Capture the cell that displays the provided text and extract its [x, y] central coordinate. 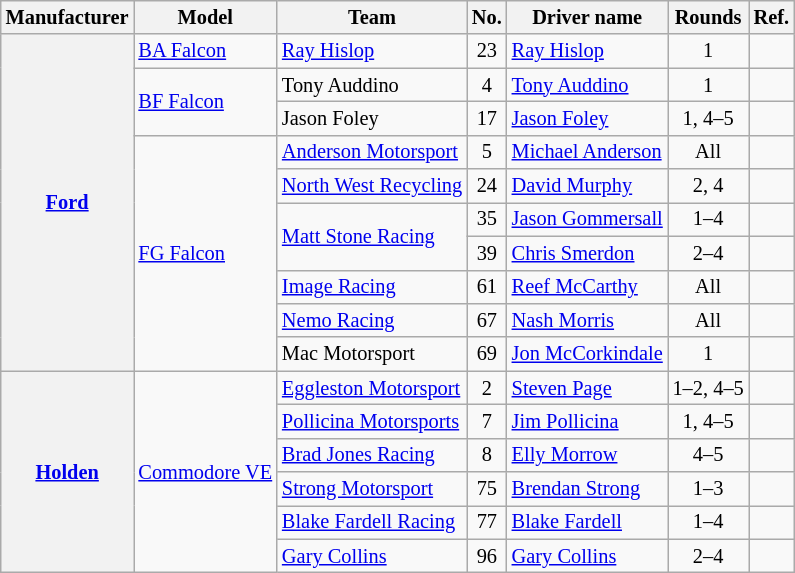
Holden [68, 472]
8 [487, 455]
Pollicina Motorsports [372, 421]
1–3 [708, 489]
77 [487, 522]
4 [487, 85]
Ref. [772, 17]
39 [487, 253]
Driver name [588, 17]
Michael Anderson [588, 152]
2, 4 [708, 186]
2 [487, 388]
David Murphy [588, 186]
Model [206, 17]
69 [487, 354]
Strong Motorsport [372, 489]
Brendan Strong [588, 489]
7 [487, 421]
Elly Morrow [588, 455]
Rounds [708, 17]
Image Racing [372, 287]
Jon McCorkindale [588, 354]
Chris Smerdon [588, 253]
17 [487, 118]
Team [372, 17]
Blake Fardell Racing [372, 522]
BA Falcon [206, 51]
1–2, 4–5 [708, 388]
96 [487, 556]
Blake Fardell [588, 522]
4–5 [708, 455]
Nemo Racing [372, 320]
Brad Jones Racing [372, 455]
Commodore VE [206, 472]
North West Recycling [372, 186]
Manufacturer [68, 17]
Ford [68, 202]
Mac Motorsport [372, 354]
Reef McCarthy [588, 287]
Eggleston Motorsport [372, 388]
No. [487, 17]
67 [487, 320]
FG Falcon [206, 253]
5 [487, 152]
Jim Pollicina [588, 421]
Jason Gommersall [588, 219]
35 [487, 219]
24 [487, 186]
75 [487, 489]
BF Falcon [206, 102]
Anderson Motorsport [372, 152]
Steven Page [588, 388]
61 [487, 287]
Matt Stone Racing [372, 236]
Nash Morris [588, 320]
23 [487, 51]
